For the text-containing cell, return its midpoint in (x, y) coordinate format. 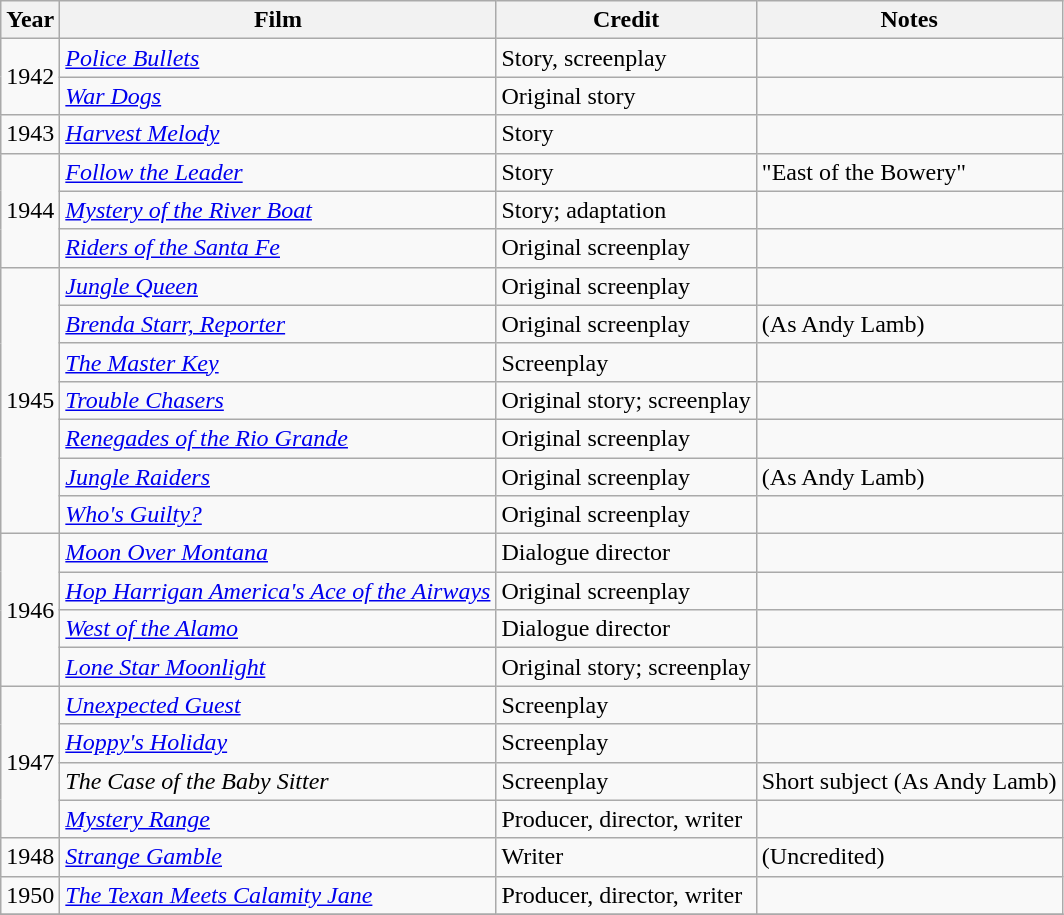
Original story (626, 96)
Year (30, 20)
1944 (30, 210)
Follow the Leader (278, 172)
Who's Guilty? (278, 515)
Brenda Starr, Reporter (278, 324)
1945 (30, 400)
Mystery of the River Boat (278, 210)
Trouble Chasers (278, 400)
Riders of the Santa Fe (278, 248)
(Uncredited) (909, 857)
Jungle Queen (278, 286)
1942 (30, 77)
The Case of the Baby Sitter (278, 781)
"East of the Bowery" (909, 172)
Hop Harrigan America's Ace of the Airways (278, 591)
Notes (909, 20)
Unexpected Guest (278, 705)
War Dogs (278, 96)
1947 (30, 762)
Film (278, 20)
Harvest Melody (278, 134)
West of the Alamo (278, 629)
1948 (30, 857)
Story, screenplay (626, 58)
The Master Key (278, 362)
Short subject (As Andy Lamb) (909, 781)
1946 (30, 610)
Lone Star Moonlight (278, 667)
Writer (626, 857)
Mystery Range (278, 819)
Story; adaptation (626, 210)
Strange Gamble (278, 857)
Police Bullets (278, 58)
Renegades of the Rio Grande (278, 438)
The Texan Meets Calamity Jane (278, 895)
Hoppy's Holiday (278, 743)
1950 (30, 895)
Credit (626, 20)
Jungle Raiders (278, 477)
1943 (30, 134)
Moon Over Montana (278, 553)
